Locate the cell with the specified text and output its [x, y] center coordinate. 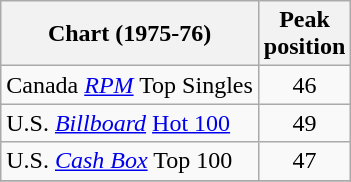
U.S. Billboard Hot 100 [130, 123]
Canada RPM Top Singles [130, 85]
U.S. Cash Box Top 100 [130, 161]
Peakposition [304, 34]
46 [304, 85]
Chart (1975-76) [130, 34]
47 [304, 161]
49 [304, 123]
